Determine the [x, y] coordinate at the center of the cell enclosing the given text.  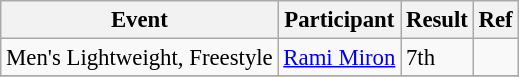
Participant [340, 20]
Men's Lightweight, Freestyle [140, 58]
7th [438, 58]
Rami Miron [340, 58]
Result [438, 20]
Ref [496, 20]
Event [140, 20]
